Detect which cell encompasses the target text, then output its [x, y] center coordinate. 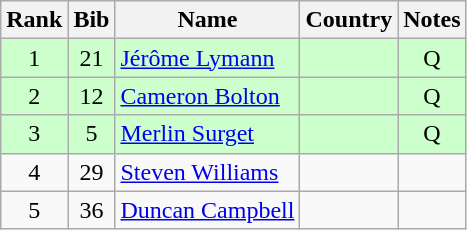
36 [92, 210]
Jérôme Lymann [208, 58]
Country [349, 20]
Bib [92, 20]
21 [92, 58]
Duncan Campbell [208, 210]
1 [34, 58]
Name [208, 20]
3 [34, 134]
Rank [34, 20]
Steven Williams [208, 172]
Cameron Bolton [208, 96]
Notes [432, 20]
12 [92, 96]
Merlin Surget [208, 134]
4 [34, 172]
29 [92, 172]
2 [34, 96]
